Search for the cell housing the specified text and yield its [X, Y] center coordinate. 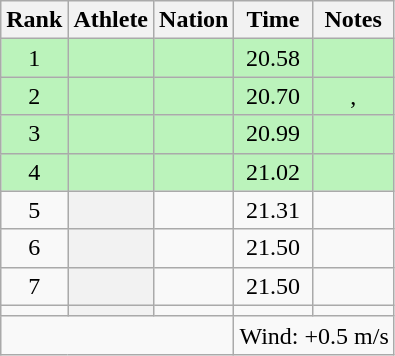
1 [34, 58]
20.99 [273, 134]
2 [34, 96]
20.58 [273, 58]
4 [34, 172]
Nation [194, 20]
Athlete [111, 20]
, [353, 96]
21.31 [273, 210]
3 [34, 134]
5 [34, 210]
Wind: +0.5 m/s [314, 335]
7 [34, 286]
Notes [353, 20]
6 [34, 248]
21.02 [273, 172]
20.70 [273, 96]
Rank [34, 20]
Time [273, 20]
